Detect which cell encompasses the target text, then output its (X, Y) center coordinate. 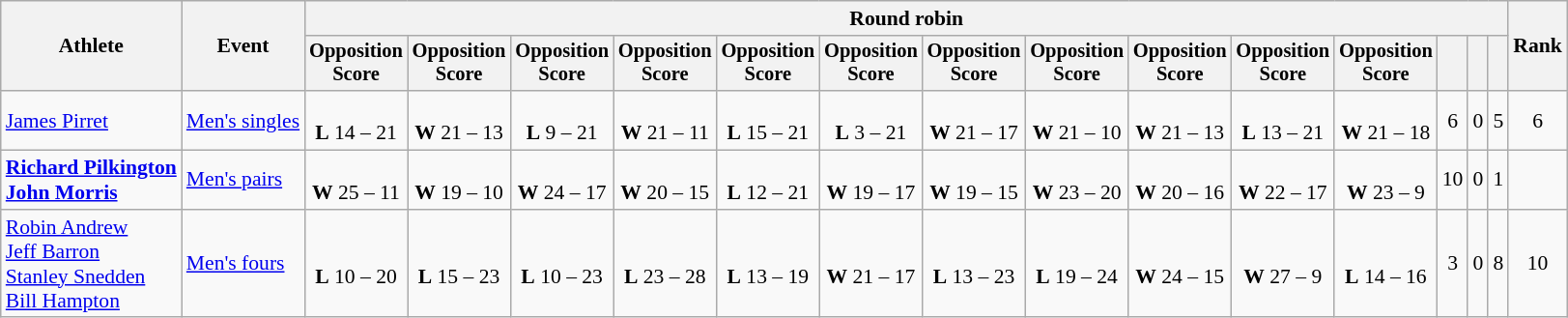
Event (243, 46)
W 23 – 20 (1076, 180)
W 19 – 10 (460, 180)
L 10 – 20 (356, 264)
L 15 – 23 (460, 264)
W 21 – 11 (665, 120)
W 27 – 9 (1283, 264)
W 24 – 17 (562, 180)
L 23 – 28 (665, 264)
Rank (1538, 46)
L 13 – 23 (974, 264)
8 (1497, 264)
Richard PilkingtonJohn Morris (91, 180)
3 (1453, 264)
James Pirret (91, 120)
L 15 – 21 (769, 120)
W 22 – 17 (1283, 180)
1 (1497, 180)
L 13 – 19 (769, 264)
L 9 – 21 (562, 120)
Robin AndrewJeff BarronStanley SneddenBill Hampton (91, 264)
Round robin (906, 18)
Men's pairs (243, 180)
L 19 – 24 (1076, 264)
W 25 – 11 (356, 180)
W 20 – 15 (665, 180)
Men's singles (243, 120)
W 24 – 15 (1181, 264)
Athlete (91, 46)
W 23 – 9 (1385, 180)
L 10 – 23 (562, 264)
W 19 – 15 (974, 180)
Men's fours (243, 264)
W 21 – 18 (1385, 120)
L 3 – 21 (871, 120)
5 (1497, 120)
L 12 – 21 (769, 180)
W 21 – 10 (1076, 120)
L 14 – 16 (1385, 264)
W 20 – 16 (1181, 180)
L 13 – 21 (1283, 120)
W 19 – 17 (871, 180)
L 14 – 21 (356, 120)
